Scan for the cell matching the given text and deliver its (X, Y) coordinate at center. 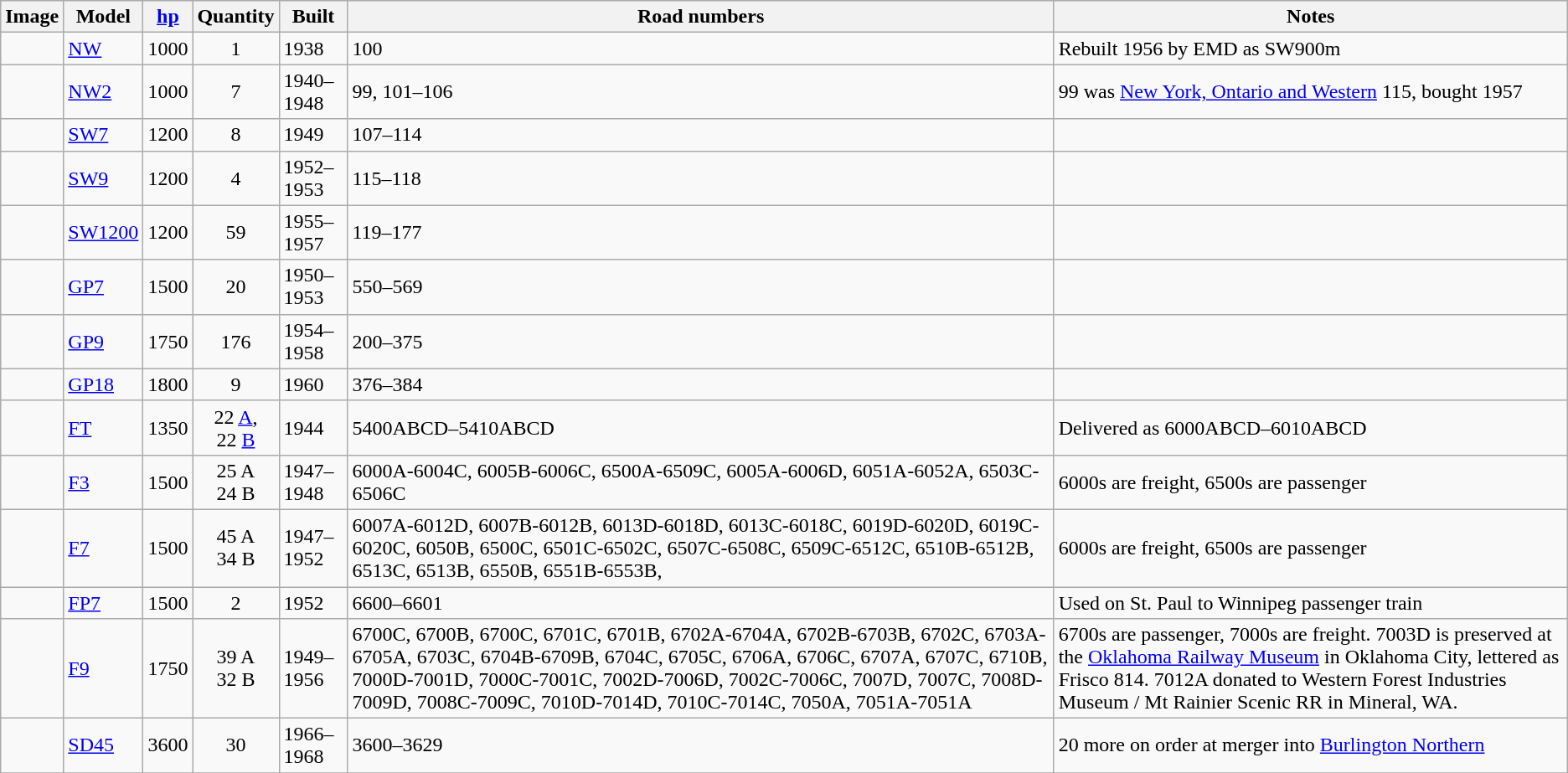
1940–1948 (313, 92)
FT (104, 427)
20 (236, 286)
1938 (313, 49)
Quantity (236, 17)
30 (236, 745)
39 A32 B (236, 668)
107–114 (700, 135)
GP9 (104, 342)
1955–1957 (313, 233)
20 more on order at merger into Burlington Northern (1310, 745)
F3 (104, 482)
550–569 (700, 286)
FP7 (104, 602)
SW1200 (104, 233)
100 (700, 49)
3600–3629 (700, 745)
Road numbers (700, 17)
NW (104, 49)
115–118 (700, 178)
8 (236, 135)
F9 (104, 668)
Used on St. Paul to Winnipeg passenger train (1310, 602)
GP7 (104, 286)
Delivered as 6000ABCD–6010ABCD (1310, 427)
1947–1952 (313, 548)
3600 (168, 745)
Rebuilt 1956 by EMD as SW900m (1310, 49)
6000A-6004C, 6005B-6006C, 6500A-6509C, 6005A-6006D, 6051A-6052A, 6503C-6506C (700, 482)
SW9 (104, 178)
99 was New York, Ontario and Western 115, bought 1957 (1310, 92)
hp (168, 17)
200–375 (700, 342)
F7 (104, 548)
22 A,22 B (236, 427)
Notes (1310, 17)
1350 (168, 427)
119–177 (700, 233)
45 A34 B (236, 548)
1944 (313, 427)
1949–1956 (313, 668)
1949 (313, 135)
59 (236, 233)
4 (236, 178)
25 A24 B (236, 482)
Built (313, 17)
1800 (168, 384)
7 (236, 92)
Model (104, 17)
Image (32, 17)
SW7 (104, 135)
1950–1953 (313, 286)
GP18 (104, 384)
176 (236, 342)
SD45 (104, 745)
1954–1958 (313, 342)
6600–6601 (700, 602)
1960 (313, 384)
9 (236, 384)
376–384 (700, 384)
1952 (313, 602)
1952–1953 (313, 178)
1947–1948 (313, 482)
2 (236, 602)
5400ABCD–5410ABCD (700, 427)
1966–1968 (313, 745)
1 (236, 49)
99, 101–106 (700, 92)
NW2 (104, 92)
